Determine the (X, Y) coordinate at the center of the cell enclosing the given text.  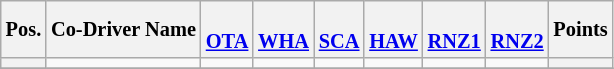
HAW (393, 29)
RNZ2 (518, 29)
SCA (339, 29)
Points (581, 29)
WHA (284, 29)
RNZ1 (454, 29)
OTA (227, 29)
Co-Driver Name (124, 29)
Pos. (24, 29)
